Search for the cell housing the specified text and yield its (x, y) center coordinate. 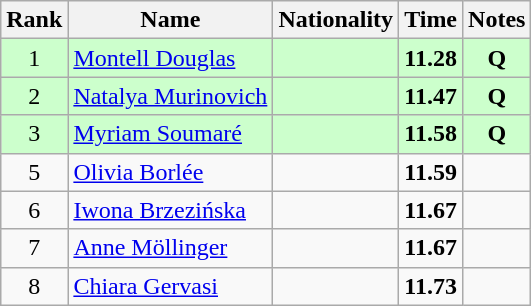
7 (34, 248)
Notes (497, 20)
3 (34, 134)
5 (34, 172)
11.47 (431, 96)
1 (34, 58)
11.28 (431, 58)
Name (170, 20)
11.73 (431, 286)
Olivia Borlée (170, 172)
11.58 (431, 134)
Nationality (336, 20)
Iwona Brzezińska (170, 210)
Natalya Murinovich (170, 96)
Chiara Gervasi (170, 286)
Time (431, 20)
2 (34, 96)
Anne Möllinger (170, 248)
8 (34, 286)
6 (34, 210)
Myriam Soumaré (170, 134)
Rank (34, 20)
Montell Douglas (170, 58)
11.59 (431, 172)
